From the cell containing the given text, extract its center point as (x, y) coordinate. 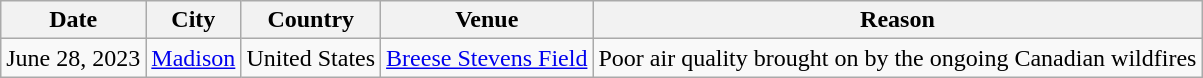
Breese Stevens Field (487, 58)
Reason (898, 20)
Poor air quality brought on by the ongoing Canadian wildfires (898, 58)
Madison (194, 58)
Country (311, 20)
City (194, 20)
Date (74, 20)
Venue (487, 20)
United States (311, 58)
June 28, 2023 (74, 58)
